Search for the cell housing the specified text and yield its (X, Y) center coordinate. 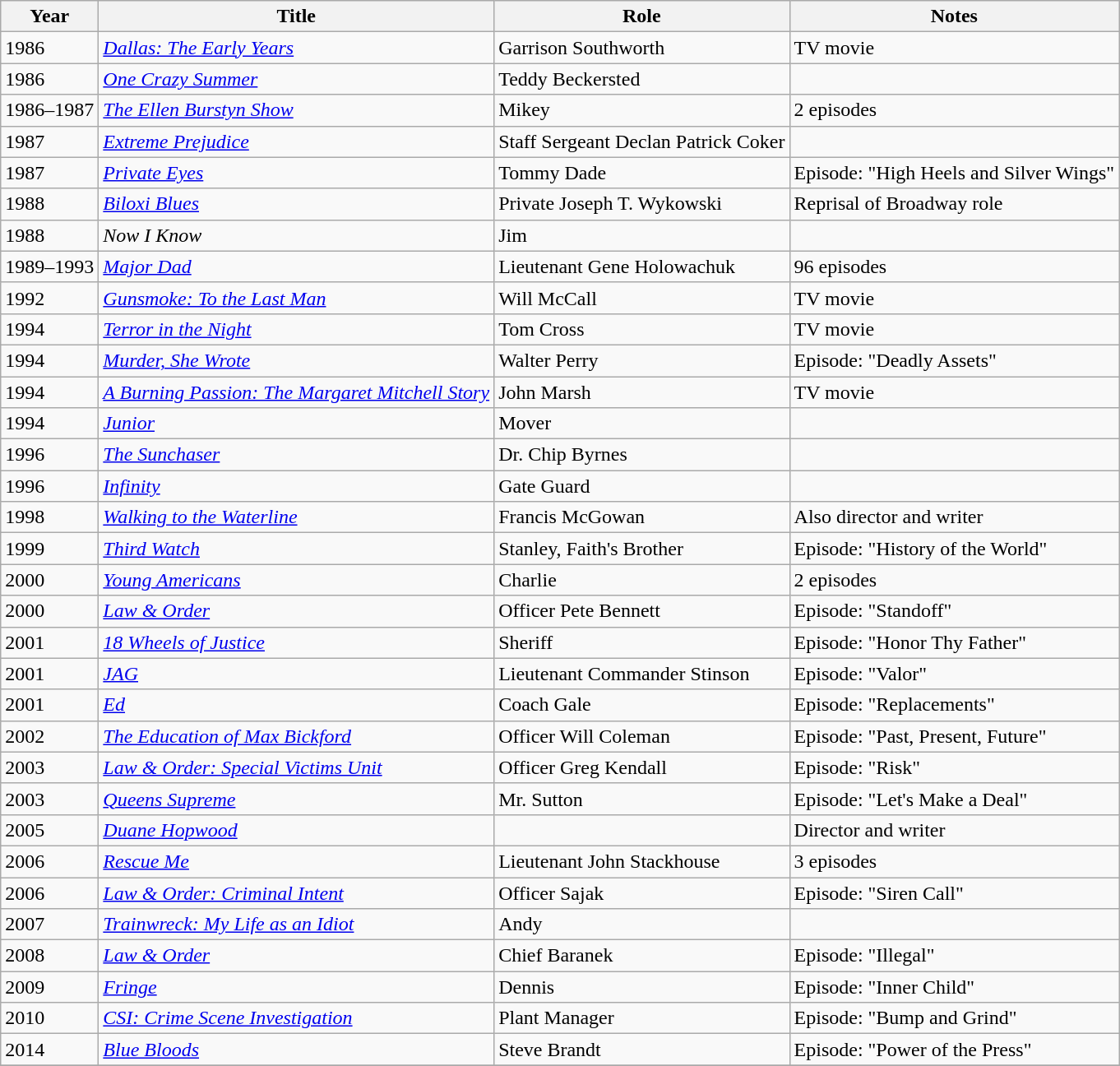
Blue Bloods (296, 1050)
Gunsmoke: To the Last Man (296, 298)
Queens Supreme (296, 799)
1999 (49, 549)
Coach Gale (641, 705)
2002 (49, 736)
3 episodes (954, 861)
Officer Will Coleman (641, 736)
Episode: "Replacements" (954, 705)
The Ellen Burstyn Show (296, 110)
Trainwreck: My Life as an Idiot (296, 925)
Gate Guard (641, 486)
Director and writer (954, 830)
Episode: "High Heels and Silver Wings" (954, 173)
One Crazy Summer (296, 79)
Murder, She Wrote (296, 360)
Ed (296, 705)
1992 (49, 298)
Episode: "Power of the Press" (954, 1050)
Terror in the Night (296, 329)
96 episodes (954, 266)
Officer Pete Bennett (641, 611)
Episode: "Inner Child" (954, 987)
Fringe (296, 987)
Private Joseph T. Wykowski (641, 204)
Mr. Sutton (641, 799)
Charlie (641, 580)
John Marsh (641, 392)
Reprisal of Broadway role (954, 204)
Tommy Dade (641, 173)
Duane Hopwood (296, 830)
Will McCall (641, 298)
Now I Know (296, 235)
Sheriff (641, 642)
The Sunchaser (296, 455)
Tom Cross (641, 329)
Francis McGowan (641, 517)
2008 (49, 956)
Year (49, 16)
1986–1987 (49, 110)
Andy (641, 925)
Episode: "Bump and Grind" (954, 1018)
2014 (49, 1050)
Also director and writer (954, 517)
Lieutenant John Stackhouse (641, 861)
Garrison Southworth (641, 48)
Episode: "Deadly Assets" (954, 360)
Walking to the Waterline (296, 517)
Mover (641, 424)
Episode: "Honor Thy Father" (954, 642)
Steve Brandt (641, 1050)
A Burning Passion: The Margaret Mitchell Story (296, 392)
The Education of Max Bickford (296, 736)
Rescue Me (296, 861)
Dallas: The Early Years (296, 48)
Third Watch (296, 549)
Infinity (296, 486)
Title (296, 16)
Episode: "History of the World" (954, 549)
Extreme Prejudice (296, 141)
18 Wheels of Justice (296, 642)
Officer Greg Kendall (641, 767)
Jim (641, 235)
Episode: "Standoff" (954, 611)
Walter Perry (641, 360)
Episode: "Siren Call" (954, 892)
Episode: "Past, Present, Future" (954, 736)
Law & Order: Special Victims Unit (296, 767)
Staff Sergeant Declan Patrick Coker (641, 141)
Law & Order: Criminal Intent (296, 892)
Lieutenant Commander Stinson (641, 674)
1998 (49, 517)
Officer Sajak (641, 892)
Private Eyes (296, 173)
CSI: Crime Scene Investigation (296, 1018)
Young Americans (296, 580)
Episode: "Let's Make a Deal" (954, 799)
1989–1993 (49, 266)
Dennis (641, 987)
Episode: "Risk" (954, 767)
Episode: "Illegal" (954, 956)
Plant Manager (641, 1018)
2005 (49, 830)
Dr. Chip Byrnes (641, 455)
Biloxi Blues (296, 204)
Major Dad (296, 266)
2007 (49, 925)
Chief Baranek (641, 956)
Mikey (641, 110)
2009 (49, 987)
Notes (954, 16)
Lieutenant Gene Holowachuk (641, 266)
Role (641, 16)
Junior (296, 424)
Teddy Beckersted (641, 79)
2010 (49, 1018)
Episode: "Valor" (954, 674)
Stanley, Faith's Brother (641, 549)
JAG (296, 674)
